Return the (x, y) coordinate for the center point of the cell that contains the specified text.  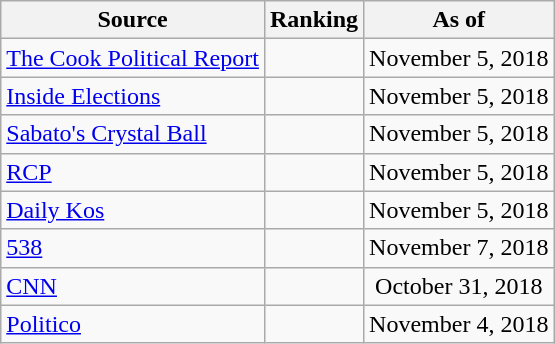
Source (133, 20)
The Cook Political Report (133, 58)
October 31, 2018 (459, 286)
Inside Elections (133, 96)
538 (133, 248)
November 7, 2018 (459, 248)
As of (459, 20)
RCP (133, 172)
Sabato's Crystal Ball (133, 134)
Ranking (314, 20)
November 4, 2018 (459, 324)
Daily Kos (133, 210)
CNN (133, 286)
Politico (133, 324)
